Capture the cell that displays the provided text and extract its (x, y) central coordinate. 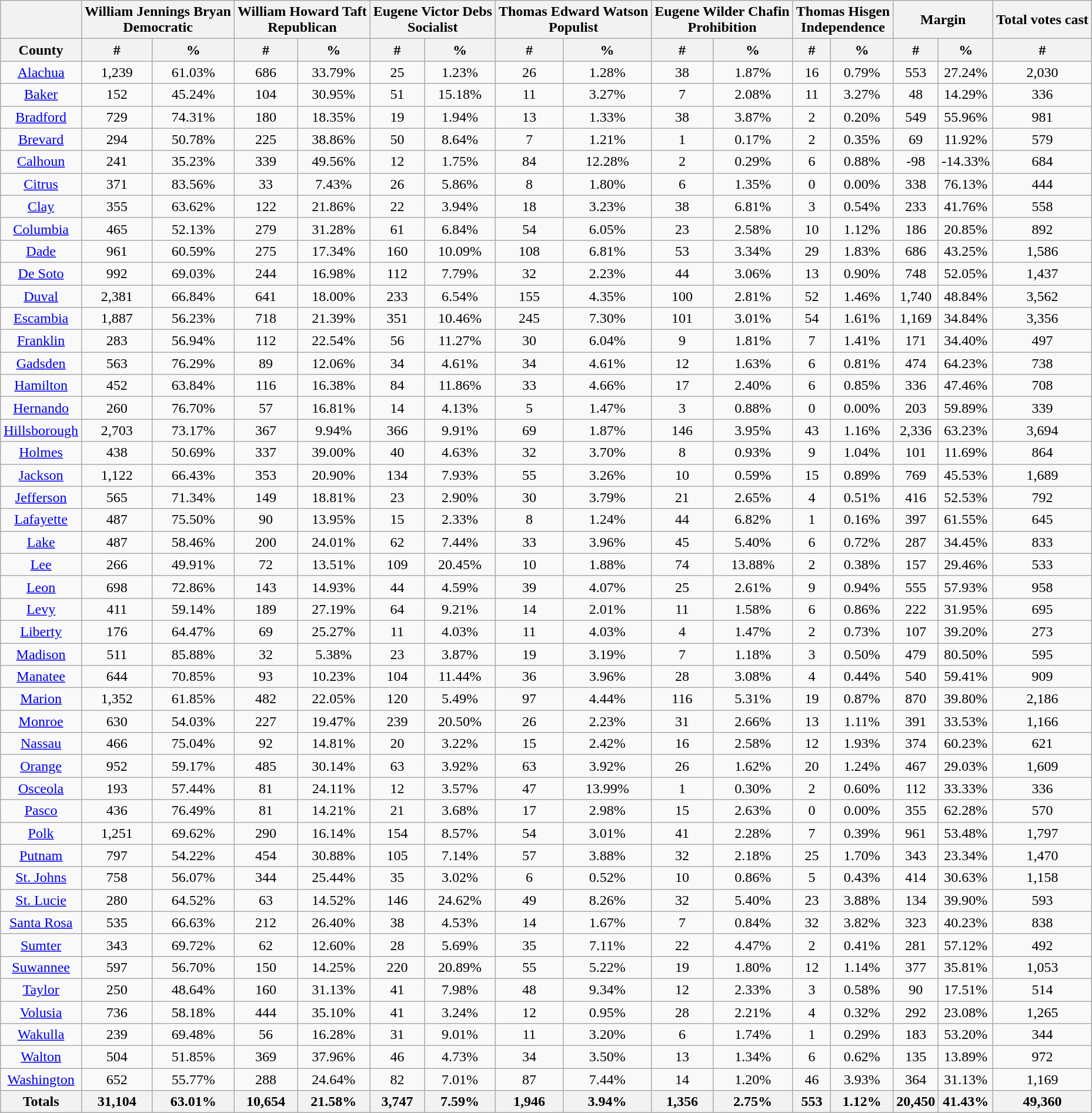
1.70% (862, 855)
4.47% (753, 945)
56.07% (193, 878)
70.85% (193, 677)
33.53% (966, 721)
52.05% (966, 273)
45 (682, 542)
870 (916, 699)
353 (266, 475)
485 (266, 766)
52 (812, 296)
76.13% (966, 184)
11.27% (460, 341)
Liberty (41, 631)
1.74% (753, 1035)
48.84% (966, 296)
7.01% (460, 1079)
Washington (41, 1079)
474 (916, 363)
695 (1043, 609)
61 (397, 229)
Madison (41, 654)
186 (916, 229)
189 (266, 609)
193 (116, 788)
1,158 (1043, 878)
0.90% (862, 273)
273 (1043, 631)
71.34% (193, 497)
294 (116, 139)
1.21% (607, 139)
30.88% (334, 855)
39 (529, 587)
69.62% (193, 833)
0.73% (862, 631)
Monroe (41, 721)
150 (266, 967)
11.86% (460, 386)
10.46% (460, 319)
414 (916, 878)
34.40% (966, 341)
833 (1043, 542)
2.18% (753, 855)
23.34% (966, 855)
3.19% (607, 654)
3.82% (862, 923)
364 (916, 1079)
377 (916, 967)
61.03% (193, 72)
698 (116, 587)
0.51% (862, 497)
49,360 (1043, 1102)
82 (397, 1079)
2.42% (607, 744)
1.93% (862, 744)
0.89% (862, 475)
180 (266, 117)
24.01% (334, 542)
0.95% (607, 1012)
39.80% (966, 699)
17.51% (966, 990)
33.33% (966, 788)
4.63% (460, 453)
2.65% (753, 497)
13.88% (753, 564)
183 (916, 1035)
416 (916, 497)
122 (266, 206)
31,104 (116, 1102)
1,053 (1043, 967)
1.35% (753, 184)
20.89% (460, 967)
8.57% (460, 833)
3.68% (460, 811)
60.23% (966, 744)
26.40% (334, 923)
29.46% (966, 564)
1.04% (862, 453)
157 (916, 564)
1.20% (753, 1079)
Duval (41, 296)
59.14% (193, 609)
323 (916, 923)
465 (116, 229)
Total votes cast (1043, 20)
Orange (41, 766)
8.64% (460, 139)
Calhoun (41, 162)
0.87% (862, 699)
St. Lucie (41, 900)
Lee (41, 564)
29 (812, 251)
4.07% (607, 587)
9.21% (460, 609)
64.23% (966, 363)
245 (529, 319)
0.54% (862, 206)
61.55% (966, 520)
579 (1043, 139)
684 (1043, 162)
1.16% (862, 430)
7.11% (607, 945)
2.63% (753, 811)
563 (116, 363)
0.43% (862, 878)
64.47% (193, 631)
56.94% (193, 341)
718 (266, 319)
13.95% (334, 520)
149 (266, 497)
5.86% (460, 184)
14.25% (334, 967)
Holmes (41, 453)
708 (1043, 386)
2.75% (753, 1102)
0.50% (862, 654)
3,356 (1043, 319)
1.23% (460, 72)
3.70% (607, 453)
66.84% (193, 296)
1.33% (607, 117)
22.05% (334, 699)
411 (116, 609)
3.24% (460, 1012)
250 (116, 990)
72.86% (193, 587)
43 (812, 430)
621 (1043, 744)
Escambia (41, 319)
4.66% (607, 386)
18.35% (334, 117)
76.49% (193, 811)
6.05% (607, 229)
Columbia (41, 229)
5.31% (753, 699)
55.96% (966, 117)
38.86% (334, 139)
466 (116, 744)
6.82% (753, 520)
59.41% (966, 677)
60.59% (193, 251)
2,030 (1043, 72)
222 (916, 609)
0.81% (862, 363)
20.45% (460, 564)
10.09% (460, 251)
758 (116, 878)
63.23% (966, 430)
39.00% (334, 453)
Hillsborough (41, 430)
Sumter (41, 945)
Wakulla (41, 1035)
52.53% (966, 497)
0.32% (862, 1012)
20.90% (334, 475)
Jefferson (41, 497)
0.20% (862, 117)
212 (266, 923)
William Howard TaftRepublican (302, 20)
366 (397, 430)
5.38% (334, 654)
7.43% (334, 184)
1.88% (607, 564)
1,689 (1043, 475)
0.60% (862, 788)
351 (397, 319)
2,186 (1043, 699)
266 (116, 564)
641 (266, 296)
0.93% (753, 453)
20.50% (460, 721)
436 (116, 811)
Suwannee (41, 967)
2.66% (753, 721)
287 (916, 542)
595 (1043, 654)
-98 (916, 162)
511 (116, 654)
1.11% (862, 721)
244 (266, 273)
58.46% (193, 542)
54.03% (193, 721)
0.38% (862, 564)
50.69% (193, 453)
Gadsden (41, 363)
1,586 (1043, 251)
1,122 (116, 475)
74.31% (193, 117)
2,336 (916, 430)
1,470 (1043, 855)
5.69% (460, 945)
Thomas HisgenIndependence (843, 20)
338 (916, 184)
61.85% (193, 699)
20,450 (916, 1102)
Alachua (41, 72)
3.06% (753, 273)
2,381 (116, 296)
292 (916, 1012)
-14.33% (966, 162)
479 (916, 654)
27.19% (334, 609)
24.62% (460, 900)
280 (116, 900)
76.70% (193, 408)
5.49% (460, 699)
45.24% (193, 95)
Hamilton (41, 386)
13.99% (607, 788)
152 (116, 95)
75.04% (193, 744)
1.34% (753, 1057)
981 (1043, 117)
9.94% (334, 430)
47.46% (966, 386)
5.22% (607, 967)
51.85% (193, 1057)
24.11% (334, 788)
533 (1043, 564)
3,562 (1043, 296)
21.86% (334, 206)
171 (916, 341)
3,694 (1043, 430)
0.41% (862, 945)
25.44% (334, 878)
Osceola (41, 788)
367 (266, 430)
992 (116, 273)
43.25% (966, 251)
1,609 (1043, 766)
12.60% (334, 945)
11.92% (966, 139)
1,251 (116, 833)
2.90% (460, 497)
56.23% (193, 319)
Margin (943, 20)
35.81% (966, 967)
13.89% (966, 1057)
27.24% (966, 72)
9.34% (607, 990)
Nassau (41, 744)
1.83% (862, 251)
1,356 (682, 1102)
21.58% (334, 1102)
Marion (41, 699)
12.28% (607, 162)
391 (916, 721)
1,887 (116, 319)
97 (529, 699)
7.59% (460, 1102)
80.50% (966, 654)
25.27% (334, 631)
0.35% (862, 139)
1.81% (753, 341)
74 (682, 564)
10.23% (334, 677)
1,265 (1043, 1012)
40 (397, 453)
87 (529, 1079)
16.98% (334, 273)
49.56% (334, 162)
176 (116, 631)
Santa Rosa (41, 923)
49 (529, 900)
Lafayette (41, 520)
34.84% (966, 319)
108 (529, 251)
Lake (41, 542)
64 (397, 609)
105 (397, 855)
0.84% (753, 923)
1.41% (862, 341)
644 (116, 677)
16.28% (334, 1035)
3.22% (460, 744)
64.52% (193, 900)
Totals (41, 1102)
47 (529, 788)
630 (116, 721)
0.30% (753, 788)
397 (916, 520)
22.54% (334, 341)
29.03% (966, 766)
Manatee (41, 677)
31.95% (966, 609)
4.13% (460, 408)
1.94% (460, 117)
58.18% (193, 1012)
467 (916, 766)
85.88% (193, 654)
0.85% (862, 386)
565 (116, 497)
33.79% (334, 72)
645 (1043, 520)
De Soto (41, 273)
438 (116, 453)
288 (266, 1079)
1,239 (116, 72)
738 (1043, 363)
3,747 (397, 1102)
283 (116, 341)
909 (1043, 677)
241 (116, 162)
337 (266, 453)
12.06% (334, 363)
2.08% (753, 95)
549 (916, 117)
34.45% (966, 542)
41.43% (966, 1102)
374 (916, 744)
1.67% (607, 923)
1.58% (753, 609)
652 (116, 1079)
120 (397, 699)
Baker (41, 95)
4.35% (607, 296)
18.81% (334, 497)
200 (266, 542)
Taylor (41, 990)
100 (682, 296)
56.70% (193, 967)
County (41, 50)
1,797 (1043, 833)
6.84% (460, 229)
75.50% (193, 520)
Walton (41, 1057)
Eugene Wilder ChafinProhibition (722, 20)
Brevard (41, 139)
958 (1043, 587)
0.59% (753, 475)
13.51% (334, 564)
23.08% (966, 1012)
748 (916, 273)
39.90% (966, 900)
48.64% (193, 990)
89 (266, 363)
45.53% (966, 475)
30.14% (334, 766)
69.48% (193, 1035)
Hernando (41, 408)
220 (397, 967)
16.14% (334, 833)
2,703 (116, 430)
535 (116, 923)
24.64% (334, 1079)
540 (916, 677)
1.46% (862, 296)
14.21% (334, 811)
20.85% (966, 229)
9.91% (460, 430)
558 (1043, 206)
69.72% (193, 945)
1.63% (753, 363)
2.21% (753, 1012)
892 (1043, 229)
14.81% (334, 744)
492 (1043, 945)
0.16% (862, 520)
St. Johns (41, 878)
452 (116, 386)
66.63% (193, 923)
2.28% (753, 833)
279 (266, 229)
36 (529, 677)
1.18% (753, 654)
30.95% (334, 95)
0.44% (862, 677)
797 (116, 855)
50.78% (193, 139)
0.72% (862, 542)
8.26% (607, 900)
371 (116, 184)
0.39% (862, 833)
Levy (41, 609)
16.38% (334, 386)
William Jennings BryanDemocratic (158, 20)
54.22% (193, 855)
514 (1043, 990)
7.98% (460, 990)
39.20% (966, 631)
63.84% (193, 386)
1,437 (1043, 273)
30.63% (966, 878)
497 (1043, 341)
31.28% (334, 229)
593 (1043, 900)
72 (266, 564)
3.08% (753, 677)
972 (1043, 1057)
1,946 (529, 1102)
143 (266, 587)
3.50% (607, 1057)
Thomas Edward WatsonPopulist (573, 20)
37.96% (334, 1057)
18.00% (334, 296)
14.52% (334, 900)
1.75% (460, 162)
3.34% (753, 251)
83.56% (193, 184)
109 (397, 564)
Eugene Victor DebsSocialist (433, 20)
454 (266, 855)
4.59% (460, 587)
2.61% (753, 587)
0.94% (862, 587)
53.48% (966, 833)
2.98% (607, 811)
3.57% (460, 788)
14.93% (334, 587)
69.03% (193, 273)
57.93% (966, 587)
1.62% (753, 766)
2.01% (607, 609)
Bradford (41, 117)
7.14% (460, 855)
155 (529, 296)
290 (266, 833)
275 (266, 251)
3.23% (607, 206)
0.52% (607, 878)
1.61% (862, 319)
6.04% (607, 341)
63.62% (193, 206)
1,166 (1043, 721)
21.39% (334, 319)
769 (916, 475)
14.29% (966, 95)
3.95% (753, 430)
41.76% (966, 206)
76.29% (193, 363)
0.58% (862, 990)
0.17% (753, 139)
1.28% (607, 72)
736 (116, 1012)
3.93% (862, 1079)
7.93% (460, 475)
227 (266, 721)
Citrus (41, 184)
17.34% (334, 251)
Dade (41, 251)
92 (266, 744)
597 (116, 967)
1,352 (116, 699)
281 (916, 945)
3.79% (607, 497)
93 (266, 677)
Volusia (41, 1012)
4.53% (460, 923)
53 (682, 251)
9.01% (460, 1035)
1.14% (862, 967)
4.44% (607, 699)
50 (397, 139)
792 (1043, 497)
53.20% (966, 1035)
135 (916, 1057)
729 (116, 117)
59.17% (193, 766)
107 (916, 631)
52.13% (193, 229)
0.62% (862, 1057)
62.28% (966, 811)
Franklin (41, 341)
51 (397, 95)
63.01% (193, 1102)
59.89% (966, 408)
Polk (41, 833)
154 (397, 833)
35.10% (334, 1012)
57.44% (193, 788)
4.73% (460, 1057)
260 (116, 408)
369 (266, 1057)
40.23% (966, 923)
Putnam (41, 855)
18 (529, 206)
19.47% (334, 721)
555 (916, 587)
203 (916, 408)
864 (1043, 453)
73.17% (193, 430)
3.02% (460, 878)
504 (116, 1057)
7.79% (460, 273)
570 (1043, 811)
952 (116, 766)
15.18% (460, 95)
49.91% (193, 564)
66.43% (193, 475)
3.26% (607, 475)
2.40% (753, 386)
55.77% (193, 1079)
482 (266, 699)
Clay (41, 206)
10,654 (266, 1102)
2.81% (753, 296)
11.44% (460, 677)
35.23% (193, 162)
Pasco (41, 811)
1,740 (916, 296)
0.79% (862, 72)
838 (1043, 923)
6.54% (460, 296)
3.20% (607, 1035)
7.30% (607, 319)
225 (266, 139)
Jackson (41, 475)
11.69% (966, 453)
57.12% (966, 945)
16.81% (334, 408)
Leon (41, 587)
